Search for the cell housing the specified text and yield its (X, Y) center coordinate. 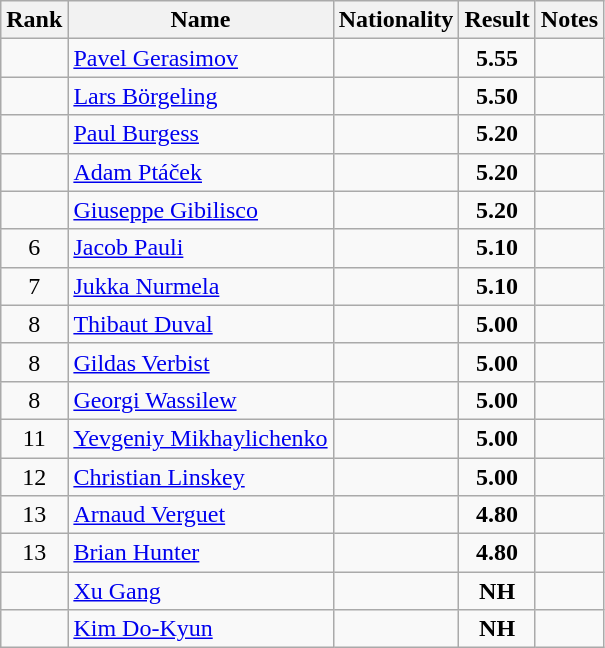
Adam Ptáček (200, 172)
Georgi Wassilew (200, 400)
11 (34, 438)
Kim Do-Kyun (200, 629)
6 (34, 248)
Pavel Gerasimov (200, 58)
Paul Burgess (200, 134)
Jacob Pauli (200, 248)
Notes (569, 20)
Brian Hunter (200, 553)
Arnaud Verguet (200, 515)
5.50 (497, 96)
Nationality (396, 20)
Result (497, 20)
Jukka Nurmela (200, 286)
Gildas Verbist (200, 362)
Christian Linskey (200, 477)
Thibaut Duval (200, 324)
Xu Gang (200, 591)
Yevgeniy Mikhaylichenko (200, 438)
12 (34, 477)
7 (34, 286)
Name (200, 20)
Lars Börgeling (200, 96)
Giuseppe Gibilisco (200, 210)
Rank (34, 20)
5.55 (497, 58)
